Find where the given text appears and provide that cell's center as (X, Y) coordinate. 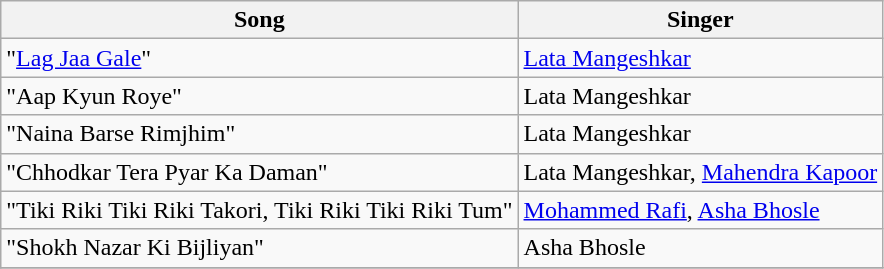
Asha Bhosle (700, 248)
"Tiki Riki Tiki Riki Takori, Tiki Riki Tiki Riki Tum" (260, 210)
Mohammed Rafi, Asha Bhosle (700, 210)
"Lag Jaa Gale" (260, 58)
Song (260, 20)
"Chhodkar Tera Pyar Ka Daman" (260, 172)
Lata Mangeshkar, Mahendra Kapoor (700, 172)
"Naina Barse Rimjhim" (260, 134)
"Aap Kyun Roye" (260, 96)
"Shokh Nazar Ki Bijliyan" (260, 248)
Singer (700, 20)
